Capture the cell that displays the provided text and extract its (x, y) central coordinate. 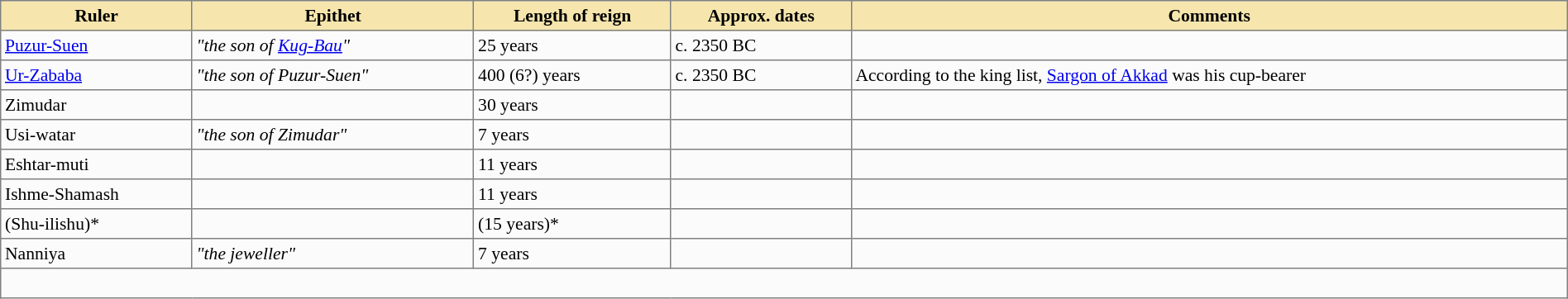
Ur-Zababa (97, 75)
Usi-watar (97, 135)
"the son of Zimudar" (332, 135)
According to the king list, Sargon of Akkad was his cup-bearer (1209, 75)
Zimudar (97, 105)
Eshtar-muti (97, 164)
30 years (572, 105)
(Shu-ilishu)* (97, 224)
Puzur-Suen (97, 45)
Approx. dates (761, 16)
Length of reign (572, 16)
Nanniya (97, 254)
400 (6?) years (572, 75)
"the jeweller" (332, 254)
Comments (1209, 16)
Ishme-Shamash (97, 194)
"the son of Puzur-Suen" (332, 75)
(15 years)* (572, 224)
Ruler (97, 16)
"the son of Kug-Bau" (332, 45)
Epithet (332, 16)
25 years (572, 45)
